From the cell containing the given text, extract its center point as (X, Y) coordinate. 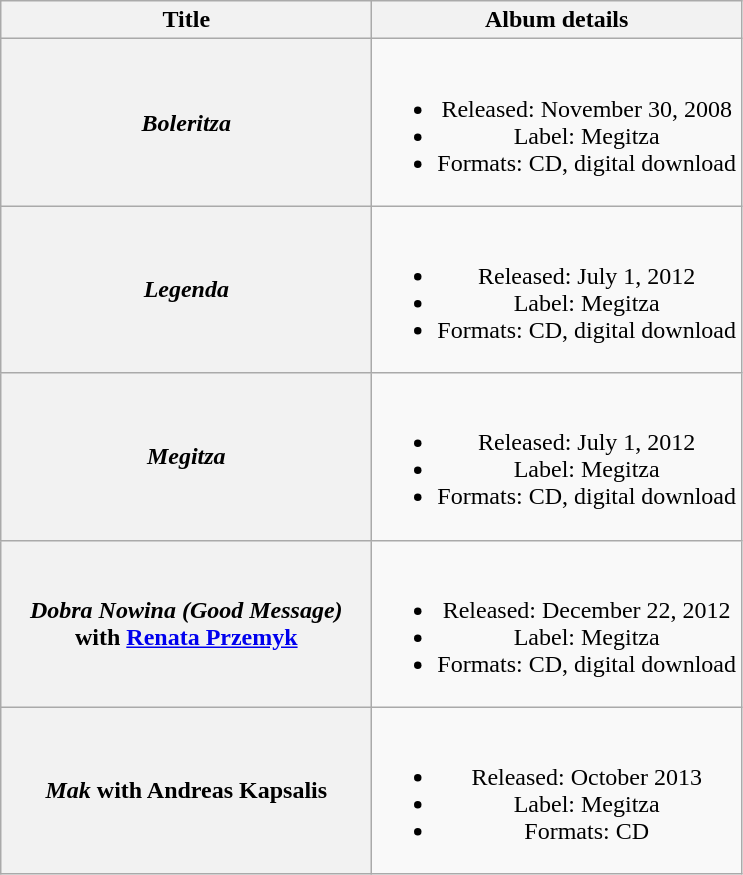
Boleritza (186, 122)
Dobra Nowina (Good Message) with Renata Przemyk (186, 624)
Released: December 22, 2012Label: MegitzaFormats: CD, digital download (557, 624)
Album details (557, 20)
Legenda (186, 290)
Title (186, 20)
Released: November 30, 2008Label: MegitzaFormats: CD, digital download (557, 122)
Mak with Andreas Kapsalis (186, 790)
Released: October 2013Label: MegitzaFormats: CD (557, 790)
Megitza (186, 456)
